Locate the cell with the specified text and output its [x, y] center coordinate. 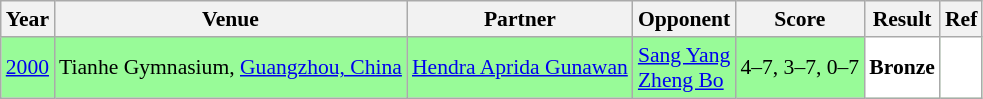
Result [902, 19]
Hendra Aprida Gunawan [520, 68]
Venue [230, 19]
Ref [961, 19]
4–7, 3–7, 0–7 [800, 68]
Partner [520, 19]
Sang Yang Zheng Bo [684, 68]
Opponent [684, 19]
Year [28, 19]
Score [800, 19]
Tianhe Gymnasium, Guangzhou, China [230, 68]
Bronze [902, 68]
2000 [28, 68]
